Determine the [X, Y] coordinate at the center of the cell enclosing the given text.  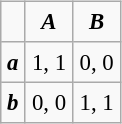
b [12, 103]
A [49, 22]
a [12, 62]
B [97, 22]
